Extract the (X, Y) coordinate from the center of the cell holding the provided text.  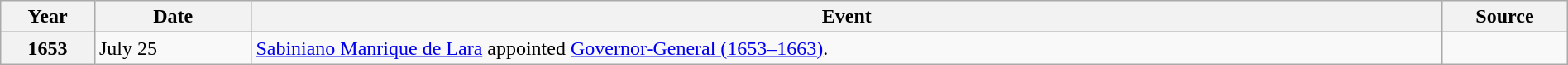
1653 (48, 48)
Event (847, 17)
Date (172, 17)
Year (48, 17)
July 25 (172, 48)
Source (1505, 17)
Sabiniano Manrique de Lara appointed Governor-General (1653–1663). (847, 48)
